For the text-containing cell, return its midpoint in (x, y) coordinate format. 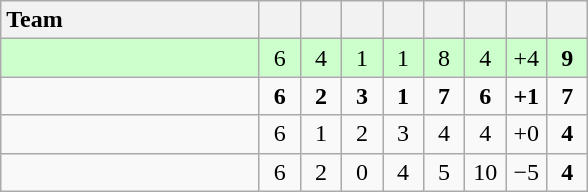
0 (362, 172)
−5 (526, 172)
+4 (526, 58)
9 (568, 58)
5 (444, 172)
+1 (526, 96)
+0 (526, 134)
8 (444, 58)
Team (130, 20)
10 (486, 172)
